Provide the [x, y] coordinate of the cell's center where the given text is located.  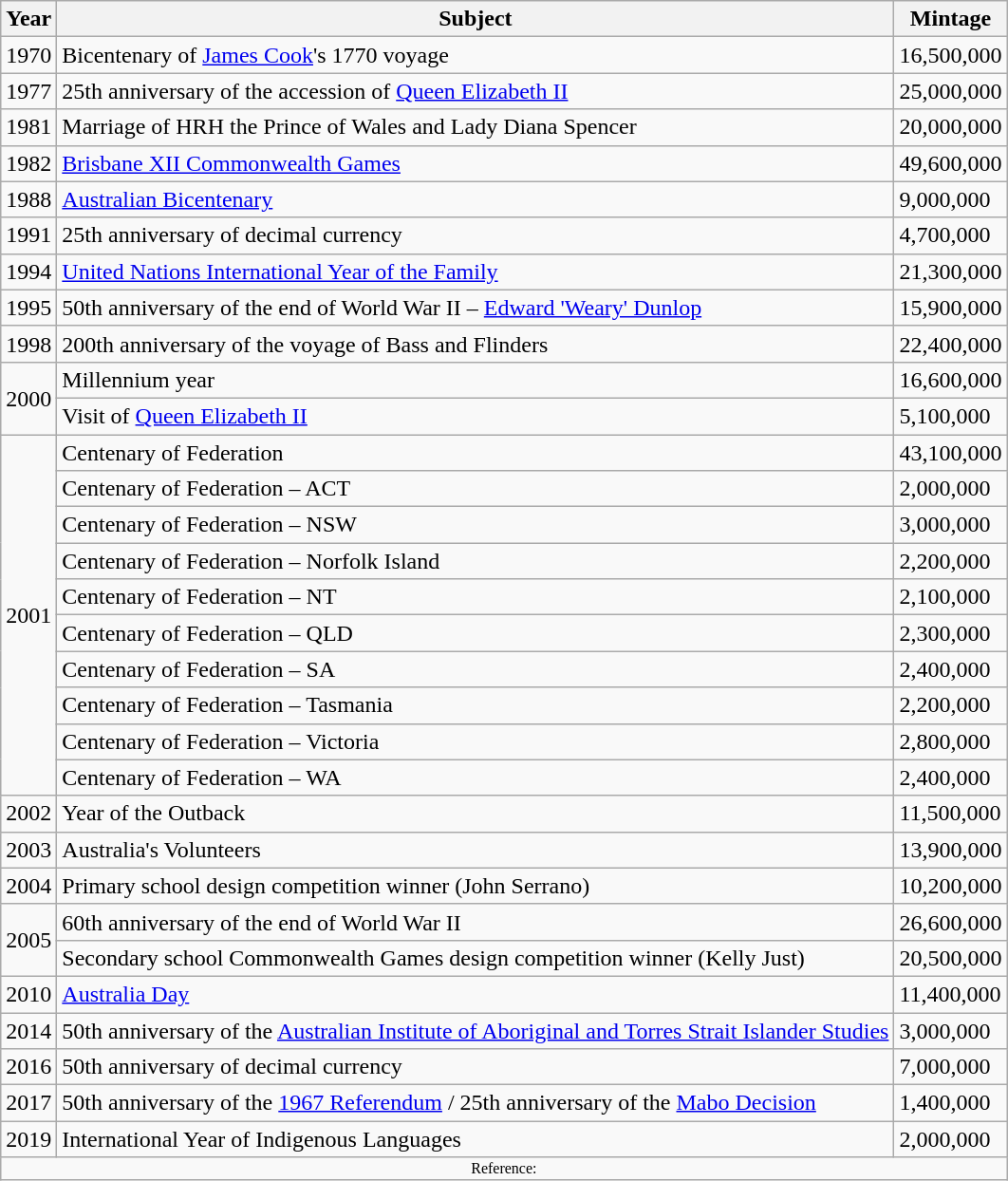
2000 [28, 398]
Centenary of Federation – QLD [476, 633]
26,600,000 [951, 922]
1977 [28, 91]
50th anniversary of the Australian Institute of Aboriginal and Torres Strait Islander Studies [476, 1030]
15,900,000 [951, 308]
13,900,000 [951, 850]
2001 [28, 615]
2004 [28, 886]
2019 [28, 1139]
International Year of Indigenous Languages [476, 1139]
2014 [28, 1030]
16,500,000 [951, 55]
Centenary of Federation – SA [476, 669]
1994 [28, 272]
11,500,000 [951, 814]
50th anniversary of the 1967 Referendum / 25th anniversary of the Mabo Decision [476, 1103]
5,100,000 [951, 416]
Centenary of Federation – ACT [476, 489]
2,100,000 [951, 597]
50th anniversary of the end of World War II – Edward 'Weary' Dunlop [476, 308]
Centenary of Federation – Victoria [476, 741]
United Nations International Year of the Family [476, 272]
1988 [28, 199]
2,300,000 [951, 633]
25th anniversary of the accession of Queen Elizabeth II [476, 91]
2005 [28, 940]
4,700,000 [951, 235]
1982 [28, 163]
Centenary of Federation – WA [476, 778]
1981 [28, 127]
Centenary of Federation – Norfolk Island [476, 561]
9,000,000 [951, 199]
7,000,000 [951, 1067]
2,800,000 [951, 741]
2003 [28, 850]
Secondary school Commonwealth Games design competition winner (Kelly Just) [476, 958]
25,000,000 [951, 91]
Centenary of Federation – Tasmania [476, 705]
1991 [28, 235]
1995 [28, 308]
Australia Day [476, 994]
43,100,000 [951, 453]
2016 [28, 1067]
2017 [28, 1103]
49,600,000 [951, 163]
Mintage [951, 19]
1998 [28, 344]
Subject [476, 19]
Year of the Outback [476, 814]
Centenary of Federation [476, 453]
Millennium year [476, 380]
2010 [28, 994]
1,400,000 [951, 1103]
Year [28, 19]
21,300,000 [951, 272]
1970 [28, 55]
Primary school design competition winner (John Serrano) [476, 886]
Bicentenary of James Cook's 1770 voyage [476, 55]
Australian Bicentenary [476, 199]
Centenary of Federation – NT [476, 597]
2002 [28, 814]
25th anniversary of decimal currency [476, 235]
16,600,000 [951, 380]
22,400,000 [951, 344]
11,400,000 [951, 994]
60th anniversary of the end of World War II [476, 922]
Visit of Queen Elizabeth II [476, 416]
Australia's Volunteers [476, 850]
Brisbane XII Commonwealth Games [476, 163]
20,500,000 [951, 958]
200th anniversary of the voyage of Bass and Flinders [476, 344]
Centenary of Federation – NSW [476, 525]
50th anniversary of decimal currency [476, 1067]
20,000,000 [951, 127]
10,200,000 [951, 886]
Marriage of HRH the Prince of Wales and Lady Diana Spencer [476, 127]
Reference: [504, 1169]
